For the text-containing cell, return its midpoint in [x, y] coordinate format. 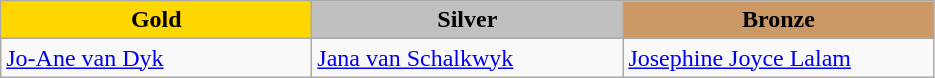
Jo-Ane van Dyk [156, 58]
Josephine Joyce Lalam [778, 58]
Bronze [778, 20]
Gold [156, 20]
Jana van Schalkwyk [468, 58]
Silver [468, 20]
